Detect which cell encompasses the target text, then output its [X, Y] center coordinate. 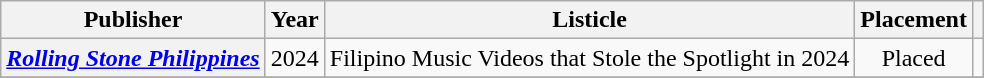
Filipino Music Videos that Stole the Spotlight in 2024 [590, 58]
Placed [914, 58]
2024 [294, 58]
Placement [914, 20]
Rolling Stone Philippines [133, 58]
Year [294, 20]
Listicle [590, 20]
Publisher [133, 20]
